Return the (x, y) coordinate for the center point of the cell that contains the specified text.  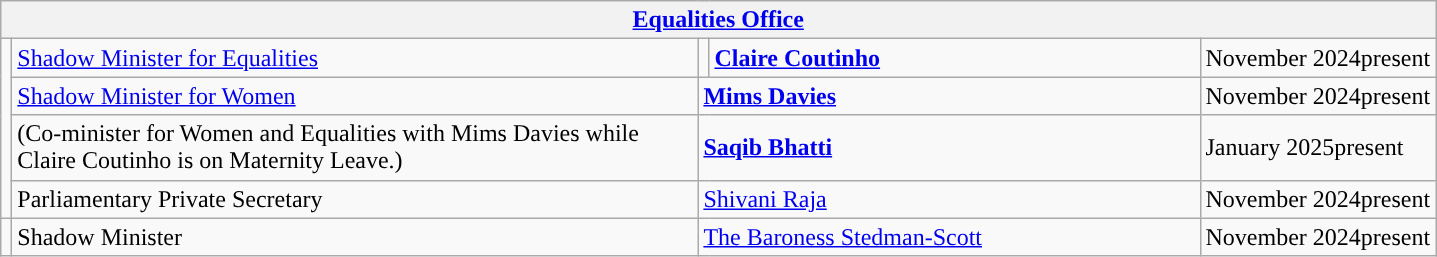
Claire Coutinho (954, 58)
Mims Davies (949, 96)
January 2025present (1318, 148)
Shadow Minister (355, 237)
The Baroness Stedman-Scott (949, 237)
Saqib Bhatti (949, 148)
Shadow Minister for Women (355, 96)
Shadow Minister for Equalities (355, 58)
Shivani Raja (949, 199)
Equalities Office (718, 20)
(Co-minister for Women and Equalities with Mims Davies while Claire Coutinho is on Maternity Leave.) (355, 148)
Parliamentary Private Secretary (355, 199)
